Locate the cell with the specified text and output its [x, y] center coordinate. 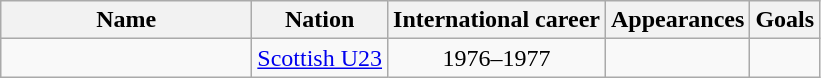
Appearances [677, 20]
Name [126, 20]
Nation [320, 20]
International career [497, 20]
1976–1977 [497, 58]
Scottish U23 [320, 58]
Goals [785, 20]
